Determine the [x, y] coordinate at the center of the cell enclosing the given text.  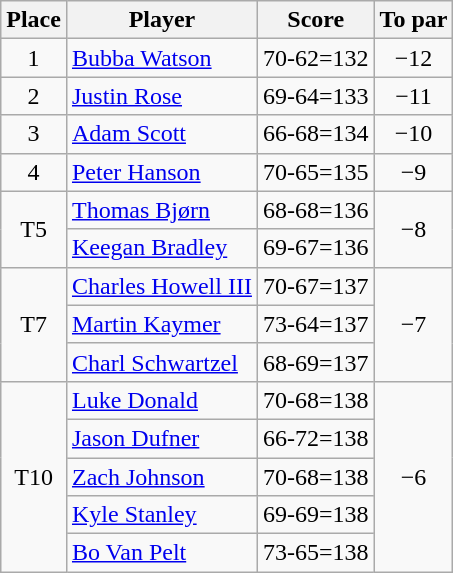
2 [34, 96]
4 [34, 172]
68-69=137 [316, 362]
Zach Johnson [162, 477]
Kyle Stanley [162, 515]
73-65=138 [316, 553]
Justin Rose [162, 96]
69-69=138 [316, 515]
Thomas Bjørn [162, 210]
Score [316, 20]
−6 [414, 476]
T10 [34, 476]
Charles Howell III [162, 286]
3 [34, 134]
Adam Scott [162, 134]
−10 [414, 134]
−7 [414, 324]
66-68=134 [316, 134]
Bubba Watson [162, 58]
Jason Dufner [162, 438]
T5 [34, 229]
Charl Schwartzel [162, 362]
69-67=136 [316, 248]
73-64=137 [316, 324]
68-68=136 [316, 210]
Keegan Bradley [162, 248]
69-64=133 [316, 96]
70-65=135 [316, 172]
Place [34, 20]
70-67=137 [316, 286]
T7 [34, 324]
70-62=132 [316, 58]
Bo Van Pelt [162, 553]
−11 [414, 96]
Player [162, 20]
66-72=138 [316, 438]
Martin Kaymer [162, 324]
−8 [414, 229]
−12 [414, 58]
Luke Donald [162, 400]
−9 [414, 172]
To par [414, 20]
1 [34, 58]
Peter Hanson [162, 172]
